Extract the (X, Y) coordinate from the center of the cell holding the provided text.  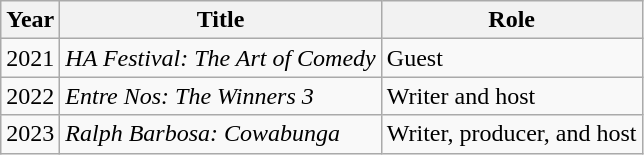
Title (220, 20)
2023 (30, 134)
Guest (512, 58)
Role (512, 20)
Writer and host (512, 96)
Year (30, 20)
Writer, producer, and host (512, 134)
2022 (30, 96)
2021 (30, 58)
Ralph Barbosa: Cowabunga (220, 134)
Entre Nos: The Winners 3 (220, 96)
HA Festival: The Art of Comedy (220, 58)
